From the cell containing the given text, extract its center point as [x, y] coordinate. 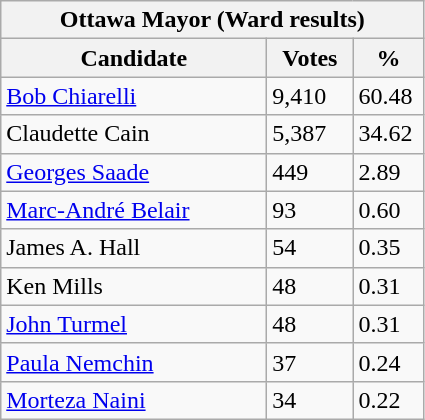
37 [310, 362]
5,387 [310, 134]
Paula Nemchin [134, 362]
0.22 [388, 400]
Marc-André Belair [134, 210]
Candidate [134, 58]
0.35 [388, 248]
34 [310, 400]
0.60 [388, 210]
Votes [310, 58]
James A. Hall [134, 248]
54 [310, 248]
Ken Mills [134, 286]
34.62 [388, 134]
John Turmel [134, 324]
% [388, 58]
2.89 [388, 172]
60.48 [388, 96]
Georges Saade [134, 172]
Ottawa Mayor (Ward results) [212, 20]
Morteza Naini [134, 400]
0.24 [388, 362]
Bob Chiarelli [134, 96]
93 [310, 210]
449 [310, 172]
Claudette Cain [134, 134]
9,410 [310, 96]
